Determine the (X, Y) coordinate at the center of the cell enclosing the given text.  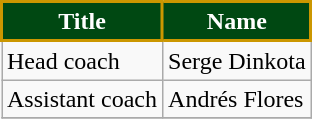
Title (82, 22)
Serge Dinkota (238, 60)
Name (238, 22)
Andrés Flores (238, 99)
Assistant coach (82, 99)
Head coach (82, 60)
